For the text-containing cell, return its midpoint in [x, y] coordinate format. 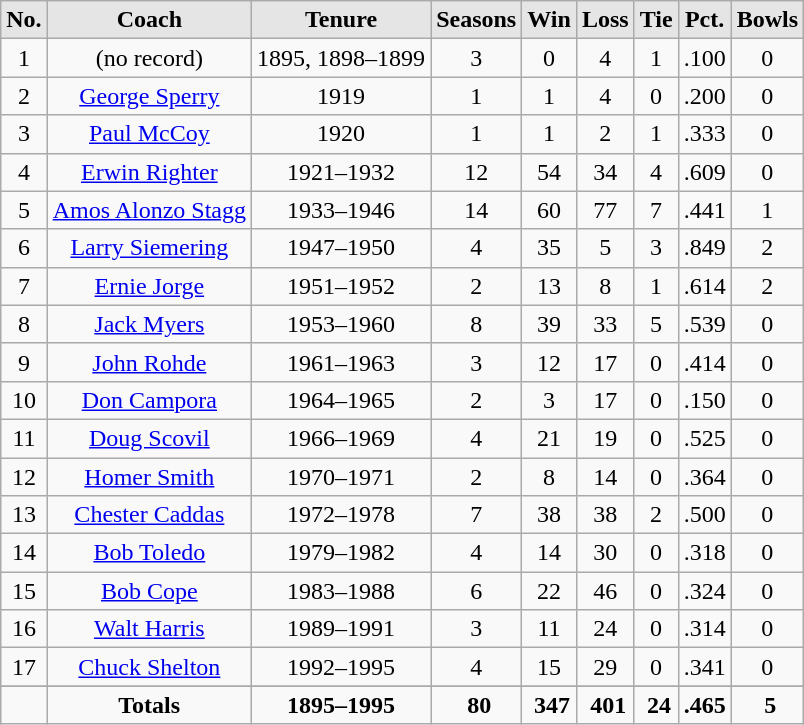
.318 [704, 553]
.341 [704, 667]
401 [605, 705]
Totals [149, 705]
1947–1950 [342, 248]
.364 [704, 477]
Loss [605, 20]
21 [550, 438]
1933–1946 [342, 210]
Walt Harris [149, 629]
1992–1995 [342, 667]
.150 [704, 400]
Chester Caddas [149, 515]
.200 [704, 96]
1951–1952 [342, 286]
1919 [342, 96]
39 [550, 324]
Pct. [704, 20]
Don Campora [149, 400]
1983–1988 [342, 591]
1961–1963 [342, 362]
1953–1960 [342, 324]
Paul McCoy [149, 134]
Seasons [476, 20]
54 [550, 172]
Win [550, 20]
1989–1991 [342, 629]
Larry Siemering [149, 248]
1964–1965 [342, 400]
16 [24, 629]
Chuck Shelton [149, 667]
.849 [704, 248]
.500 [704, 515]
Jack Myers [149, 324]
.614 [704, 286]
80 [476, 705]
1895, 1898–1899 [342, 58]
(no record) [149, 58]
.333 [704, 134]
.539 [704, 324]
1979–1982 [342, 553]
.609 [704, 172]
1970–1971 [342, 477]
10 [24, 400]
Coach [149, 20]
1966–1969 [342, 438]
29 [605, 667]
9 [24, 362]
Amos Alonzo Stagg [149, 210]
Erwin Righter [149, 172]
.100 [704, 58]
34 [605, 172]
30 [605, 553]
.324 [704, 591]
77 [605, 210]
347 [550, 705]
1920 [342, 134]
George Sperry [149, 96]
33 [605, 324]
Homer Smith [149, 477]
Bowls [767, 20]
Tenure [342, 20]
Bob Cope [149, 591]
.314 [704, 629]
.414 [704, 362]
1972–1978 [342, 515]
Tie [656, 20]
.441 [704, 210]
60 [550, 210]
19 [605, 438]
Bob Toledo [149, 553]
1895–1995 [342, 705]
35 [550, 248]
1921–1932 [342, 172]
.525 [704, 438]
46 [605, 591]
Doug Scovil [149, 438]
Ernie Jorge [149, 286]
.465 [704, 705]
22 [550, 591]
No. [24, 20]
John Rohde [149, 362]
